Search for the cell housing the specified text and yield its (X, Y) center coordinate. 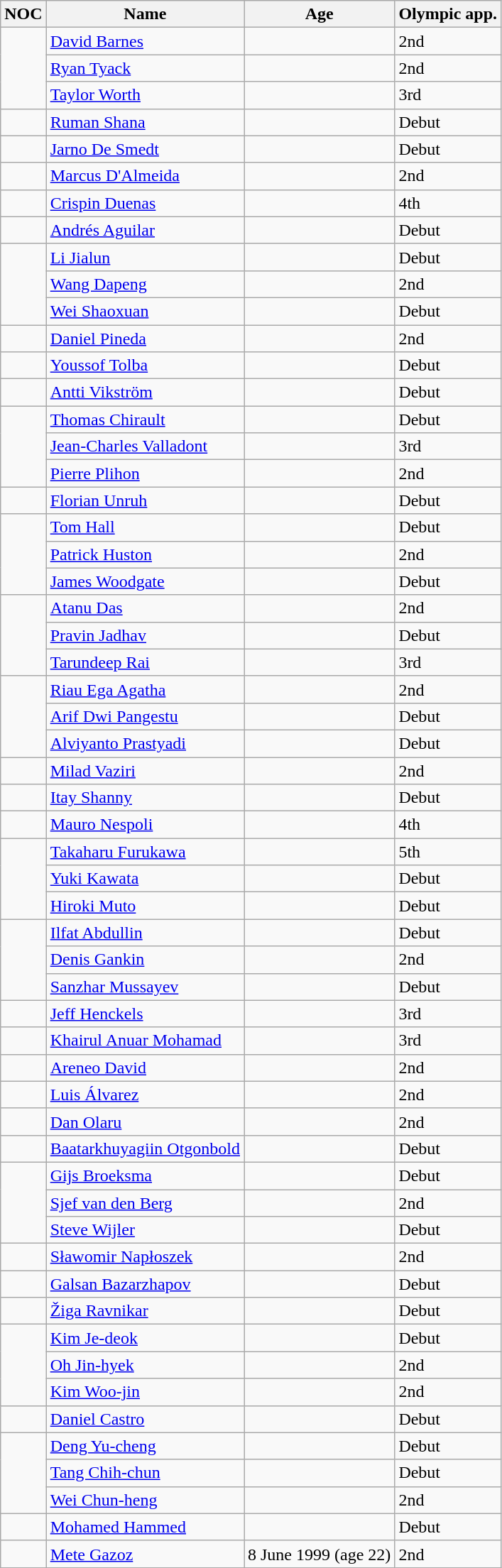
Baatarkhuyagiin Otgonbold (145, 1148)
Tarundeep Rai (145, 662)
Kim Woo-jin (145, 1392)
Jean-Charles Valladont (145, 446)
Yuki Kawata (145, 879)
Marcus D'Almeida (145, 176)
Ilfat Abdullin (145, 933)
Name (145, 14)
Alviyanto Prastyadi (145, 743)
Arif Dwi Pangestu (145, 716)
Ruman Shana (145, 122)
Takaharu Furukawa (145, 852)
Daniel Pineda (145, 339)
David Barnes (145, 41)
Itay Shanny (145, 798)
Ryan Tyack (145, 68)
Wei Shaoxuan (145, 311)
Youssof Tolba (145, 366)
Antti Vikström (145, 393)
James Woodgate (145, 581)
8 June 1999 (age 22) (320, 1554)
Atanu Das (145, 608)
Dan Olaru (145, 1122)
Crispin Duenas (145, 203)
Denis Gankin (145, 960)
Galsan Bazarzhapov (145, 1284)
Pravin Jadhav (145, 635)
Deng Yu-cheng (145, 1446)
Sławomir Napłoszek (145, 1257)
Milad Vaziri (145, 770)
Žiga Ravnikar (145, 1311)
Luis Álvarez (145, 1095)
Steve Wijler (145, 1230)
NOC (23, 14)
Pierre Plihon (145, 473)
Hiroki Muto (145, 906)
Tom Hall (145, 527)
Oh Jin-hyek (145, 1365)
Wei Chun-heng (145, 1500)
Daniel Castro (145, 1419)
Florian Unruh (145, 500)
Taylor Worth (145, 95)
Andrés Aguilar (145, 230)
Riau Ega Agatha (145, 689)
Li Jialun (145, 257)
Gijs Broeksma (145, 1175)
Mohamed Hammed (145, 1527)
Mete Gazoz (145, 1554)
Khairul Anuar Mohamad (145, 1041)
Wang Dapeng (145, 284)
5th (448, 852)
Patrick Huston (145, 554)
Olympic app. (448, 14)
Jarno De Smedt (145, 149)
Mauro Nespoli (145, 825)
Kim Je-deok (145, 1338)
Tang Chih-chun (145, 1473)
Sanzhar Mussayev (145, 987)
Sjef van den Berg (145, 1203)
Jeff Henckels (145, 1014)
Age (320, 14)
Areneo David (145, 1068)
Thomas Chirault (145, 420)
